Capture the cell that displays the provided text and extract its (X, Y) central coordinate. 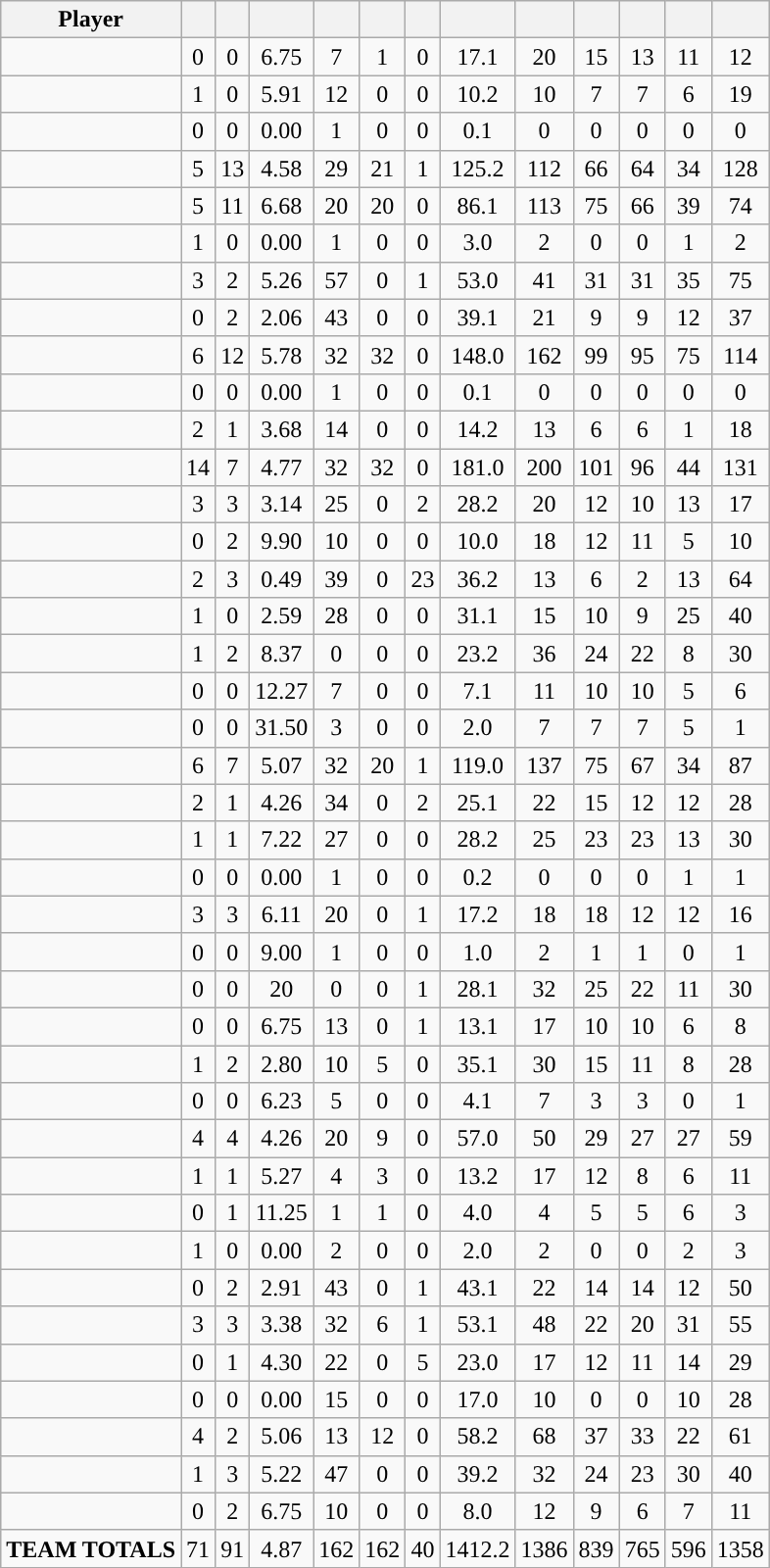
23.0 (478, 1362)
39.1 (478, 318)
31.50 (282, 728)
200 (545, 467)
36.2 (478, 579)
17.2 (478, 914)
61 (741, 1437)
14.2 (478, 429)
8.37 (282, 654)
58.2 (478, 1437)
35 (688, 280)
13.2 (478, 1176)
Player (91, 20)
57.0 (478, 1139)
3.68 (282, 429)
11.25 (282, 1213)
16 (741, 914)
74 (741, 206)
39.2 (478, 1474)
57 (337, 280)
2.59 (282, 616)
17.0 (478, 1399)
36 (545, 654)
114 (741, 355)
55 (741, 1325)
2.06 (282, 318)
19 (741, 94)
43.1 (478, 1288)
4.1 (478, 1102)
148.0 (478, 355)
4.77 (282, 467)
35.1 (478, 1063)
137 (545, 765)
7.22 (282, 840)
765 (643, 1548)
95 (643, 355)
5.06 (282, 1437)
53.0 (478, 280)
41 (545, 280)
99 (596, 355)
33 (643, 1437)
119.0 (478, 765)
87 (741, 765)
TEAM TOTALS (91, 1548)
1412.2 (478, 1548)
3.14 (282, 505)
2.80 (282, 1063)
4.0 (478, 1213)
25.1 (478, 803)
4.30 (282, 1362)
0.2 (478, 877)
3.38 (282, 1325)
6.68 (282, 206)
59 (741, 1139)
5.07 (282, 765)
96 (643, 467)
10.2 (478, 94)
7.1 (478, 691)
68 (545, 1437)
86.1 (478, 206)
113 (545, 206)
8.0 (478, 1511)
5.26 (282, 280)
112 (545, 169)
1386 (545, 1548)
596 (688, 1548)
128 (741, 169)
4.58 (282, 169)
181.0 (478, 467)
5.27 (282, 1176)
53.1 (478, 1325)
47 (337, 1474)
12.27 (282, 691)
6.23 (282, 1102)
71 (198, 1548)
1.0 (478, 952)
48 (545, 1325)
6.11 (282, 914)
9.90 (282, 542)
13.1 (478, 1026)
17.1 (478, 57)
125.2 (478, 169)
9.00 (282, 952)
5.78 (282, 355)
67 (643, 765)
101 (596, 467)
0.49 (282, 579)
44 (688, 467)
23.2 (478, 654)
839 (596, 1548)
10.0 (478, 542)
91 (233, 1548)
28.1 (478, 989)
4.87 (282, 1548)
2.91 (282, 1288)
5.91 (282, 94)
3.0 (478, 243)
31.1 (478, 616)
1358 (741, 1548)
5.22 (282, 1474)
131 (741, 467)
